Scan for the cell matching the given text and deliver its (X, Y) coordinate at center. 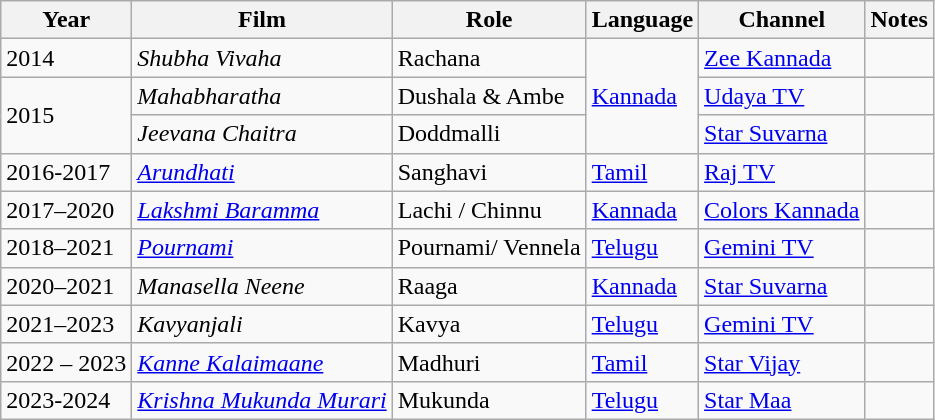
Year (66, 20)
Lakshmi Baramma (262, 210)
Star Maa (782, 400)
Dushala & Ambe (489, 96)
Shubha Vivaha (262, 58)
Sanghavi (489, 172)
2015 (66, 115)
Channel (782, 20)
Kavyanjali (262, 324)
Jeevana Chaitra (262, 134)
Role (489, 20)
Mahabharatha (262, 96)
Madhuri (489, 362)
Manasella Neene (262, 286)
Kavya (489, 324)
Colors Kannada (782, 210)
Star Vijay (782, 362)
Krishna Mukunda Murari (262, 400)
2014 (66, 58)
2023-2024 (66, 400)
Arundhati (262, 172)
2021–2023 (66, 324)
2017–2020 (66, 210)
Udaya TV (782, 96)
Lachi / Chinnu (489, 210)
Doddmalli (489, 134)
2020–2021 (66, 286)
Language (642, 20)
Raj TV (782, 172)
Rachana (489, 58)
Film (262, 20)
Pournami (262, 248)
2016-2017 (66, 172)
Zee Kannada (782, 58)
2022 – 2023 (66, 362)
Kanne Kalaimaane (262, 362)
Raaga (489, 286)
Notes (899, 20)
Pournami/ Vennela (489, 248)
2018–2021 (66, 248)
Mukunda (489, 400)
